Provide the (X, Y) coordinate of the cell's center where the given text is located.  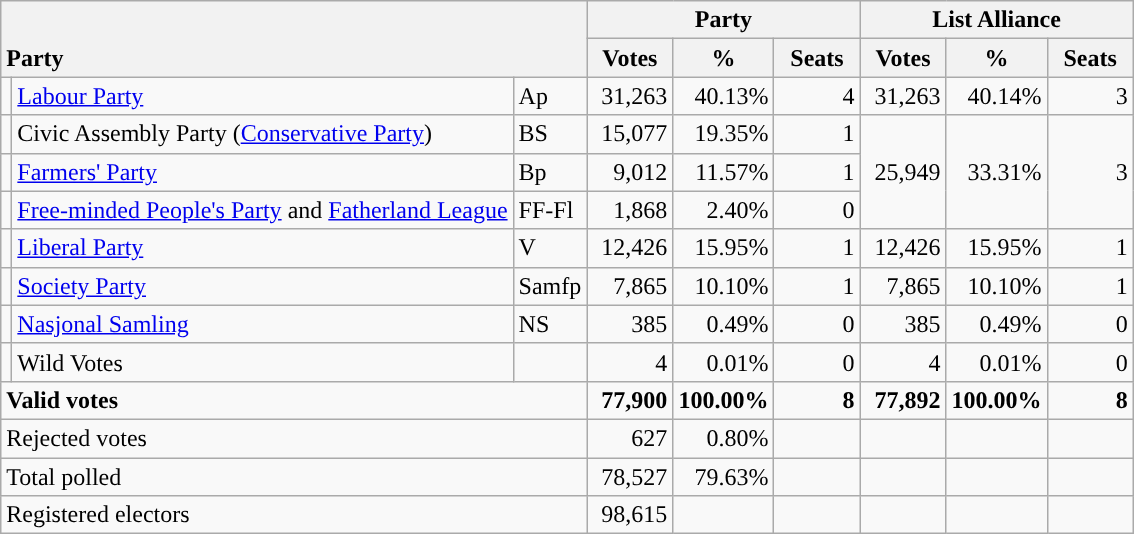
Valid votes (294, 400)
Total polled (294, 477)
2.40% (724, 210)
40.13% (724, 96)
Liberal Party (262, 248)
1,868 (630, 210)
Civic Assembly Party (Conservative Party) (262, 134)
Nasjonal Samling (262, 324)
0.80% (724, 438)
Registered electors (294, 515)
Rejected votes (294, 438)
40.14% (996, 96)
11.57% (724, 172)
25,949 (903, 172)
BS (550, 134)
78,527 (630, 477)
15,077 (630, 134)
Labour Party (262, 96)
77,900 (630, 400)
Farmers' Party (262, 172)
79.63% (724, 477)
List Alliance (996, 20)
98,615 (630, 515)
Samfp (550, 286)
Society Party (262, 286)
77,892 (903, 400)
Bp (550, 172)
19.35% (724, 134)
Wild Votes (262, 362)
Ap (550, 96)
FF-Fl (550, 210)
33.31% (996, 172)
627 (630, 438)
9,012 (630, 172)
NS (550, 324)
V (550, 248)
Free-minded People's Party and Fatherland League (262, 210)
